Locate the cell with the specified text and output its (x, y) center coordinate. 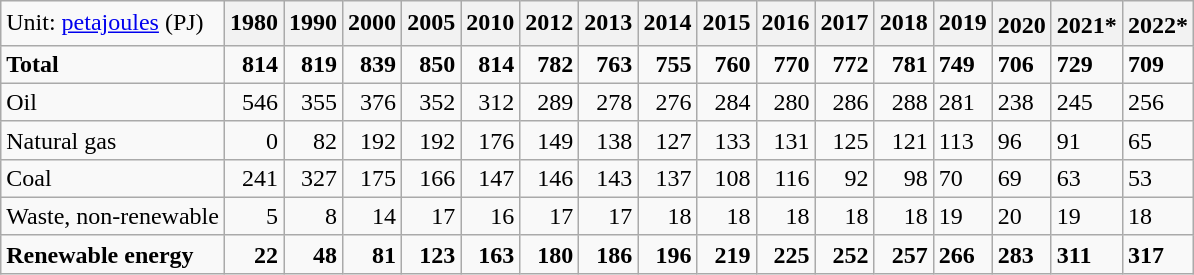
546 (254, 102)
8 (314, 216)
252 (844, 254)
20 (1022, 216)
782 (550, 64)
289 (550, 102)
92 (844, 178)
14 (372, 216)
327 (314, 178)
22 (254, 254)
2016 (786, 23)
163 (490, 254)
729 (1086, 64)
376 (372, 102)
266 (962, 254)
770 (786, 64)
781 (904, 64)
166 (432, 178)
256 (1158, 102)
839 (372, 64)
176 (490, 140)
116 (786, 178)
257 (904, 254)
819 (314, 64)
763 (608, 64)
2012 (550, 23)
131 (786, 140)
5 (254, 216)
53 (1158, 178)
Renewable energy (113, 254)
16 (490, 216)
276 (668, 102)
850 (432, 64)
317 (1158, 254)
1990 (314, 23)
2019 (962, 23)
760 (726, 64)
280 (786, 102)
2013 (608, 23)
2000 (372, 23)
2015 (726, 23)
0 (254, 140)
288 (904, 102)
355 (314, 102)
Waste, non-renewable (113, 216)
755 (668, 64)
281 (962, 102)
108 (726, 178)
2014 (668, 23)
Unit: petajoules (PJ) (113, 23)
149 (550, 140)
238 (1022, 102)
706 (1022, 64)
137 (668, 178)
70 (962, 178)
2018 (904, 23)
125 (844, 140)
Oil (113, 102)
Natural gas (113, 140)
69 (1022, 178)
2022* (1158, 23)
180 (550, 254)
63 (1086, 178)
Total (113, 64)
113 (962, 140)
81 (372, 254)
121 (904, 140)
352 (432, 102)
Coal (113, 178)
143 (608, 178)
709 (1158, 64)
98 (904, 178)
127 (668, 140)
146 (550, 178)
48 (314, 254)
186 (608, 254)
286 (844, 102)
749 (962, 64)
284 (726, 102)
2017 (844, 23)
1980 (254, 23)
2020 (1022, 23)
245 (1086, 102)
138 (608, 140)
82 (314, 140)
312 (490, 102)
96 (1022, 140)
196 (668, 254)
2010 (490, 23)
175 (372, 178)
225 (786, 254)
147 (490, 178)
91 (1086, 140)
219 (726, 254)
65 (1158, 140)
772 (844, 64)
2021* (1086, 23)
241 (254, 178)
123 (432, 254)
133 (726, 140)
278 (608, 102)
311 (1086, 254)
283 (1022, 254)
2005 (432, 23)
